Locate the cell with the specified text and output its [X, Y] center coordinate. 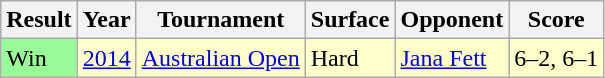
Surface [350, 20]
Score [556, 20]
Win [39, 58]
Result [39, 20]
Year [106, 20]
Hard [350, 58]
Tournament [220, 20]
Jana Fett [452, 58]
6–2, 6–1 [556, 58]
Australian Open [220, 58]
2014 [106, 58]
Opponent [452, 20]
